Return the (X, Y) coordinate for the center point of the cell that contains the specified text.  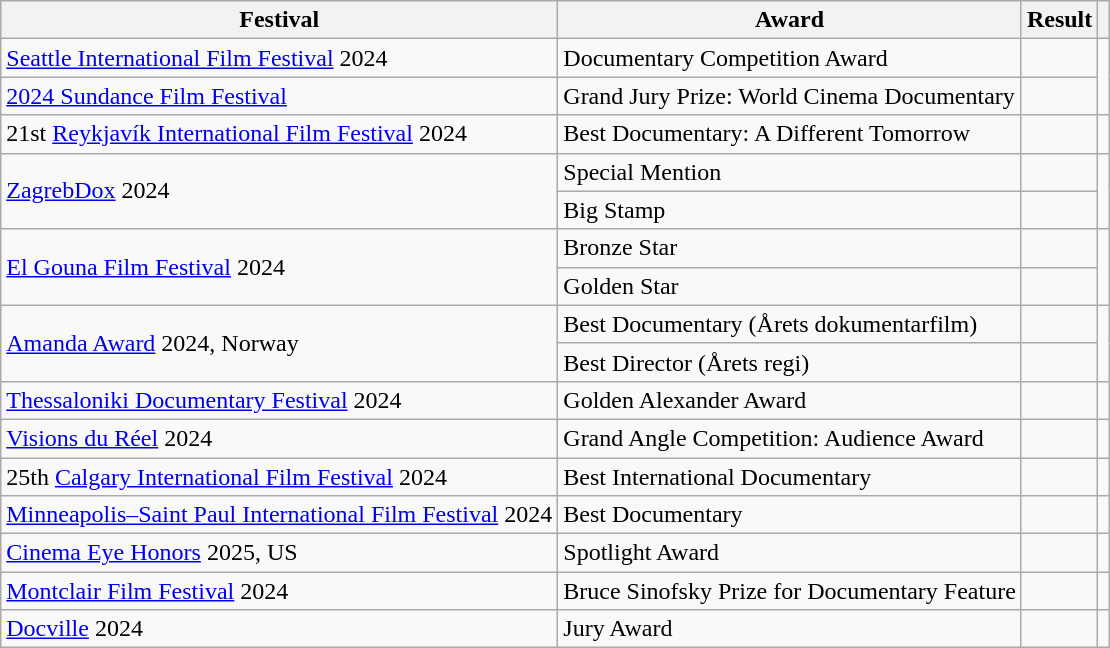
Thessaloniki Documentary Festival 2024 (280, 400)
Bronze Star (790, 248)
Special Mention (790, 172)
Docville 2024 (280, 629)
Visions du Réel 2024 (280, 438)
Jury Award (790, 629)
Result (1059, 20)
Spotlight Award (790, 553)
Cinema Eye Honors 2025, US (280, 553)
Grand Angle Competition: Audience Award (790, 438)
Big Stamp (790, 210)
Golden Star (790, 286)
Best International Documentary (790, 477)
Grand Jury Prize: World Cinema Documentary (790, 96)
Documentary Competition Award (790, 58)
El Gouna Film Festival 2024 (280, 267)
25th Calgary International Film Festival 2024 (280, 477)
Seattle International Film Festival 2024 (280, 58)
Amanda Award 2024, Norway (280, 343)
Golden Alexander Award (790, 400)
Best Documentary (Årets dokumentarfilm) (790, 324)
Best Documentary: A Different Tomorrow (790, 134)
Best Documentary (790, 515)
Award (790, 20)
21st Reykjavík International Film Festival 2024 (280, 134)
Montclair Film Festival 2024 (280, 591)
Minneapolis–Saint Paul International Film Festival 2024 (280, 515)
2024 Sundance Film Festival (280, 96)
Best Director (Årets regi) (790, 362)
Bruce Sinofsky Prize for Documentary Feature (790, 591)
Festival (280, 20)
ZagrebDox 2024 (280, 191)
